From the cell containing the given text, extract its center point as [X, Y] coordinate. 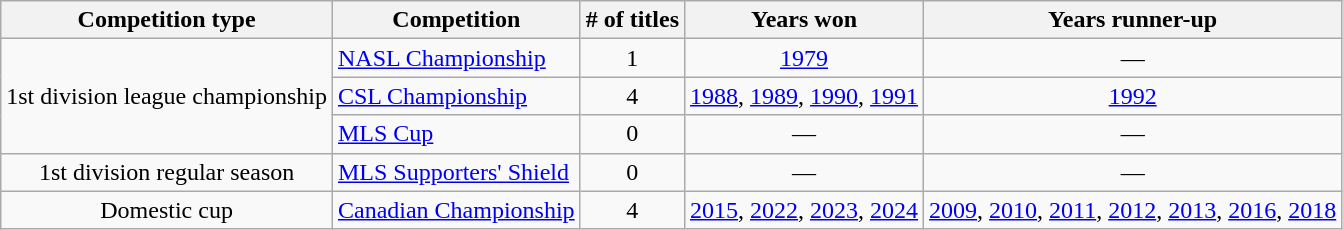
MLS Cup [456, 134]
1988, 1989, 1990, 1991 [804, 96]
NASL Championship [456, 58]
Domestic cup [167, 210]
Competition type [167, 20]
Years won [804, 20]
2009, 2010, 2011, 2012, 2013, 2016, 2018 [1133, 210]
Competition [456, 20]
1st division league championship [167, 96]
1992 [1133, 96]
# of titles [632, 20]
Canadian Championship [456, 210]
2015, 2022, 2023, 2024 [804, 210]
MLS Supporters' Shield [456, 172]
1st division regular season [167, 172]
1 [632, 58]
1979 [804, 58]
CSL Championship [456, 96]
Years runner-up [1133, 20]
